Output the [x, y] coordinate of the center of the cell containing the given text.  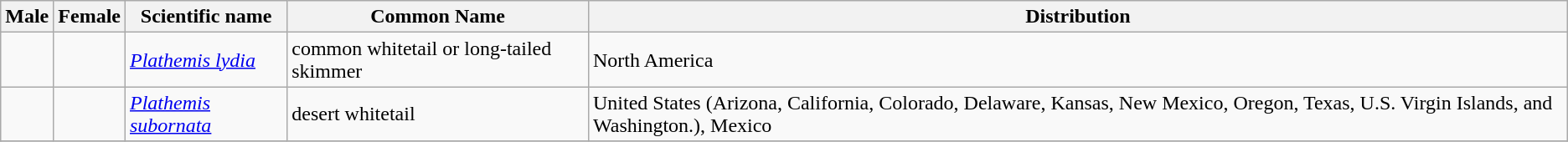
Scientific name [206, 17]
Female [90, 17]
Male [27, 17]
Common Name [438, 17]
common whitetail or long-tailed skimmer [438, 60]
United States (Arizona, California, Colorado, Delaware, Kansas, New Mexico, Oregon, Texas, U.S. Virgin Islands, and Washington.), Mexico [1077, 114]
Plathemis lydia [206, 60]
desert whitetail [438, 114]
North America [1077, 60]
Plathemis subornata [206, 114]
Distribution [1077, 17]
